Detect which cell encompasses the target text, then output its [x, y] center coordinate. 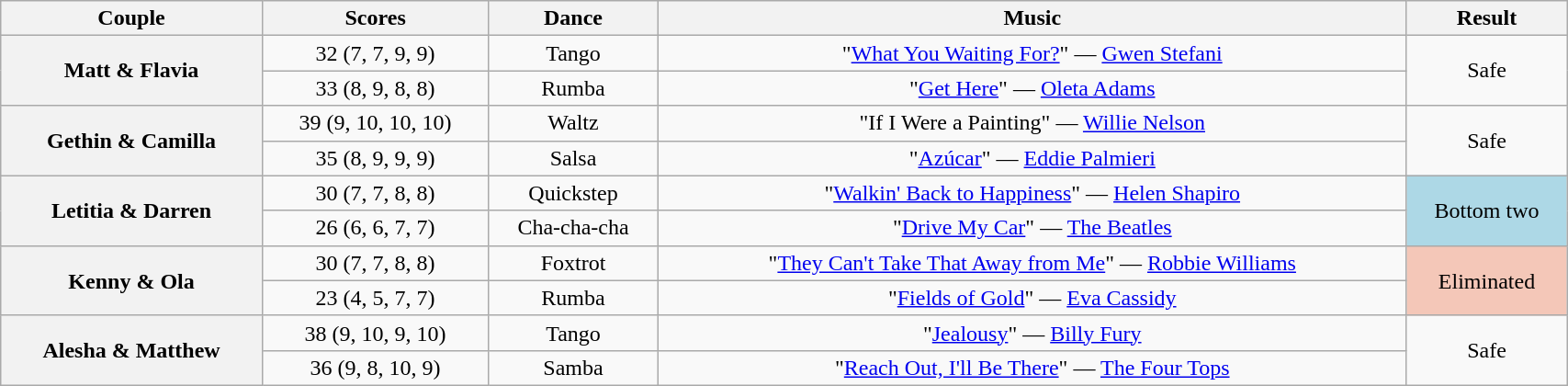
Scores [375, 18]
23 (4, 5, 7, 7) [375, 298]
"Drive My Car" — The Beatles [1032, 228]
Music [1032, 18]
33 (8, 9, 8, 8) [375, 88]
Samba [573, 368]
Kenny & Ola [132, 280]
"What You Waiting For?" — Gwen Stefani [1032, 53]
"If I Were a Painting" — Willie Nelson [1032, 123]
"Reach Out, I'll Be There" — The Four Tops [1032, 368]
"Jealousy" — Billy Fury [1032, 333]
"They Can't Take That Away from Me" — Robbie Williams [1032, 263]
39 (9, 10, 10, 10) [375, 123]
Result [1486, 18]
"Walkin' Back to Happiness" — Helen Shapiro [1032, 193]
Couple [132, 18]
36 (9, 8, 10, 9) [375, 368]
38 (9, 10, 9, 10) [375, 333]
Alesha & Matthew [132, 350]
"Get Here" — Oleta Adams [1032, 88]
Waltz [573, 123]
Gethin & Camilla [132, 141]
35 (8, 9, 9, 9) [375, 158]
Salsa [573, 158]
Letitia & Darren [132, 210]
"Fields of Gold" — Eva Cassidy [1032, 298]
"Azúcar" — Eddie Palmieri [1032, 158]
26 (6, 6, 7, 7) [375, 228]
Foxtrot [573, 263]
Matt & Flavia [132, 71]
Dance [573, 18]
Cha-cha-cha [573, 228]
Eliminated [1486, 280]
Quickstep [573, 193]
Bottom two [1486, 210]
32 (7, 7, 9, 9) [375, 53]
